Search for the cell housing the specified text and yield its (x, y) center coordinate. 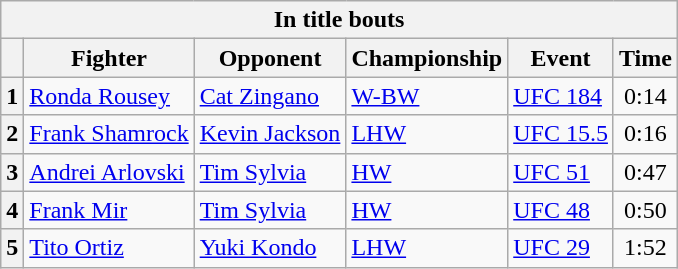
0:14 (645, 96)
Championship (427, 58)
UFC 29 (561, 248)
Fighter (109, 58)
2 (12, 134)
In title bouts (340, 20)
0:16 (645, 134)
UFC 15.5 (561, 134)
Time (645, 58)
0:50 (645, 210)
UFC 51 (561, 172)
Tito Ortiz (109, 248)
4 (12, 210)
UFC 48 (561, 210)
Cat Zingano (270, 96)
Frank Mir (109, 210)
Opponent (270, 58)
Kevin Jackson (270, 134)
5 (12, 248)
UFC 184 (561, 96)
Yuki Kondo (270, 248)
Andrei Arlovski (109, 172)
3 (12, 172)
0:47 (645, 172)
Ronda Rousey (109, 96)
1 (12, 96)
Event (561, 58)
Frank Shamrock (109, 134)
W-BW (427, 96)
1:52 (645, 248)
